Extract the (x, y) coordinate from the center of the cell holding the provided text.  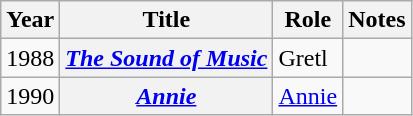
Notes (377, 20)
Gretl (308, 58)
Role (308, 20)
1988 (30, 58)
Year (30, 20)
1990 (30, 96)
Title (166, 20)
The Sound of Music (166, 58)
